Detect which cell encompasses the target text, then output its [X, Y] center coordinate. 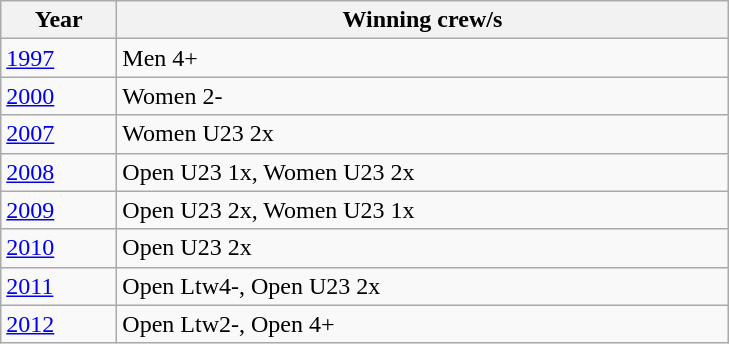
2009 [59, 210]
Women 2- [422, 96]
2011 [59, 286]
Year [59, 20]
Open Ltw4-, Open U23 2x [422, 286]
Open U23 2x, Women U23 1x [422, 210]
Winning crew/s [422, 20]
Open Ltw2-, Open 4+ [422, 324]
Women U23 2x [422, 134]
2012 [59, 324]
Open U23 1x, Women U23 2x [422, 172]
2007 [59, 134]
2010 [59, 248]
2000 [59, 96]
1997 [59, 58]
Open U23 2x [422, 248]
2008 [59, 172]
Men 4+ [422, 58]
